Capture the cell that displays the provided text and extract its [x, y] central coordinate. 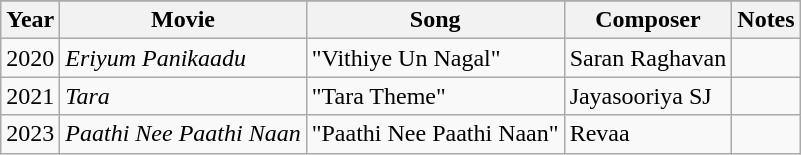
Saran Raghavan [648, 58]
2023 [30, 134]
"Paathi Nee Paathi Naan" [435, 134]
Revaa [648, 134]
Year [30, 20]
Composer [648, 20]
"Vithiye Un Nagal" [435, 58]
"Tara Theme" [435, 96]
Notes [766, 20]
Movie [183, 20]
Tara [183, 96]
2021 [30, 96]
Paathi Nee Paathi Naan [183, 134]
Jayasooriya SJ [648, 96]
Eriyum Panikaadu [183, 58]
2020 [30, 58]
Song [435, 20]
